Return (x, y) of the center of cell containing provided text 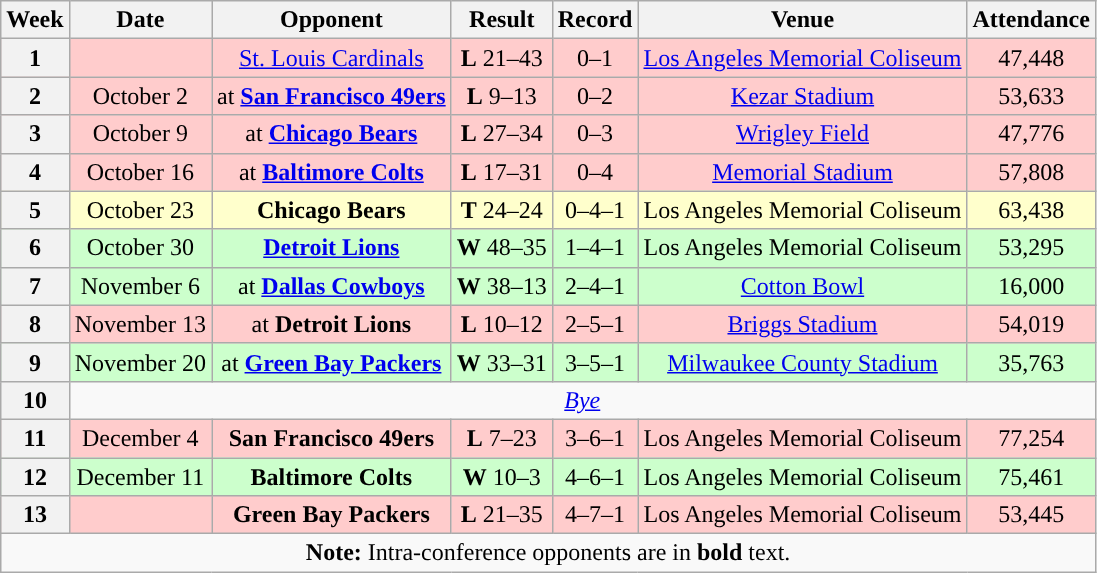
10 (35, 400)
4–6–1 (595, 477)
0–1 (595, 58)
7 (35, 286)
at Baltimore Colts (332, 172)
47,448 (1031, 58)
L 21–43 (502, 58)
1–4–1 (595, 248)
at Chicago Bears (332, 134)
Wrigley Field (802, 134)
Note: Intra-conference opponents are in bold text. (548, 553)
December 11 (140, 477)
9 (35, 362)
Cotton Bowl (802, 286)
3–5–1 (595, 362)
St. Louis Cardinals (332, 58)
0–4–1 (595, 210)
53,295 (1031, 248)
at Green Bay Packers (332, 362)
at Dallas Cowboys (332, 286)
Result (502, 20)
75,461 (1031, 477)
3–6–1 (595, 438)
L 21–35 (502, 515)
October 16 (140, 172)
Detroit Lions (332, 248)
4 (35, 172)
L 9–13 (502, 96)
0–2 (595, 96)
at San Francisco 49ers (332, 96)
November 20 (140, 362)
Bye (582, 400)
2–4–1 (595, 286)
October 23 (140, 210)
12 (35, 477)
W 10–3 (502, 477)
L 10–12 (502, 324)
Baltimore Colts (332, 477)
8 (35, 324)
L 27–34 (502, 134)
4–7–1 (595, 515)
47,776 (1031, 134)
Date (140, 20)
77,254 (1031, 438)
53,633 (1031, 96)
13 (35, 515)
Green Bay Packers (332, 515)
16,000 (1031, 286)
W 48–35 (502, 248)
at Detroit Lions (332, 324)
Venue (802, 20)
63,438 (1031, 210)
35,763 (1031, 362)
W 33–31 (502, 362)
5 (35, 210)
Milwaukee County Stadium (802, 362)
0–4 (595, 172)
T 24–24 (502, 210)
Record (595, 20)
W 38–13 (502, 286)
54,019 (1031, 324)
October 2 (140, 96)
2–5–1 (595, 324)
San Francisco 49ers (332, 438)
Attendance (1031, 20)
October 9 (140, 134)
1 (35, 58)
December 4 (140, 438)
Opponent (332, 20)
Week (35, 20)
L 7–23 (502, 438)
Memorial Stadium (802, 172)
6 (35, 248)
Kezar Stadium (802, 96)
11 (35, 438)
2 (35, 96)
November 13 (140, 324)
October 30 (140, 248)
November 6 (140, 286)
3 (35, 134)
57,808 (1031, 172)
L 17–31 (502, 172)
Chicago Bears (332, 210)
Briggs Stadium (802, 324)
0–3 (595, 134)
53,445 (1031, 515)
